Determine the (x, y) coordinate at the center of the cell enclosing the given text.  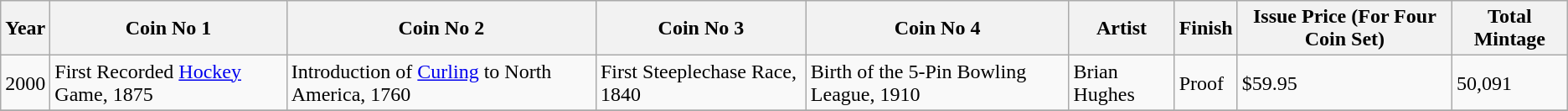
Artist (1122, 29)
First Recorded Hockey Game, 1875 (168, 82)
Proof (1206, 82)
2000 (25, 82)
Total Mintage (1509, 29)
Birth of the 5-Pin Bowling League, 1910 (937, 82)
50,091 (1509, 82)
Coin No 1 (168, 29)
Introduction of Curling to North America, 1760 (441, 82)
Issue Price (For Four Coin Set) (1344, 29)
Brian Hughes (1122, 82)
Coin No 4 (937, 29)
Year (25, 29)
Coin No 3 (700, 29)
Finish (1206, 29)
$59.95 (1344, 82)
First Steeplechase Race, 1840 (700, 82)
Coin No 2 (441, 29)
